Scan for the cell matching the given text and deliver its [X, Y] coordinate at center. 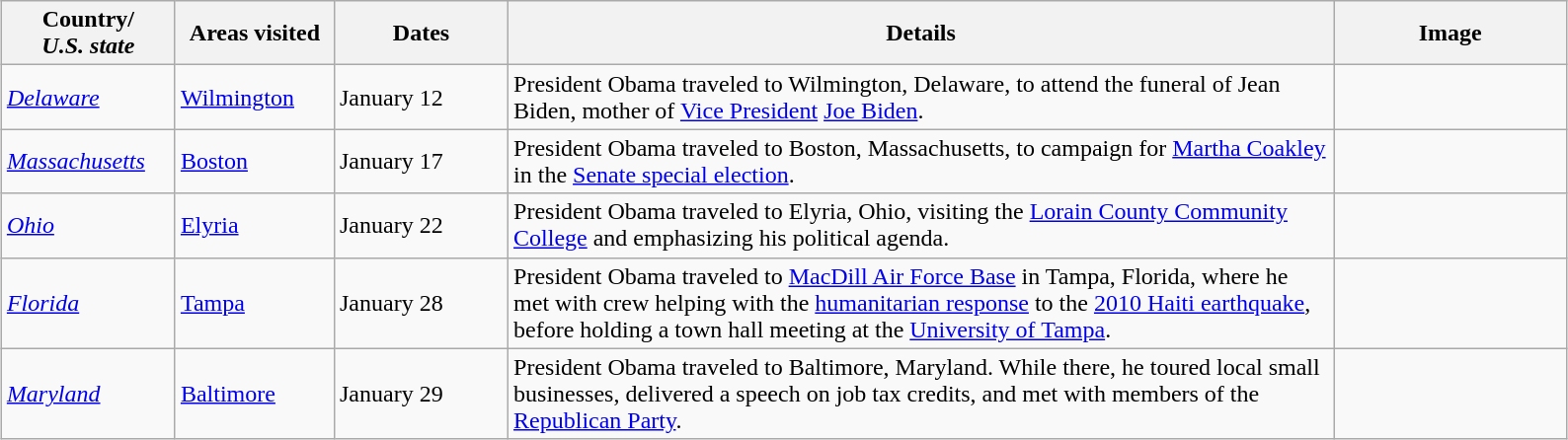
Tampa [255, 303]
President Obama traveled to Wilmington, Delaware, to attend the funeral of Jean Biden, mother of Vice President Joe Biden. [921, 97]
Baltimore [255, 394]
Boston [255, 162]
Ohio [88, 225]
Elyria [255, 225]
Maryland [88, 394]
Details [921, 34]
Delaware [88, 97]
Wilmington [255, 97]
January 12 [421, 97]
Image [1450, 34]
Dates [421, 34]
Florida [88, 303]
January 28 [421, 303]
President Obama traveled to Boston, Massachusetts, to campaign for Martha Coakley in the Senate special election. [921, 162]
Areas visited [255, 34]
Massachusetts [88, 162]
Country/U.S. state [88, 34]
January 29 [421, 394]
President Obama traveled to Elyria, Ohio, visiting the Lorain County Community College and emphasizing his political agenda. [921, 225]
January 22 [421, 225]
January 17 [421, 162]
